Provide the [x, y] coordinate of the cell's center where the given text is located.  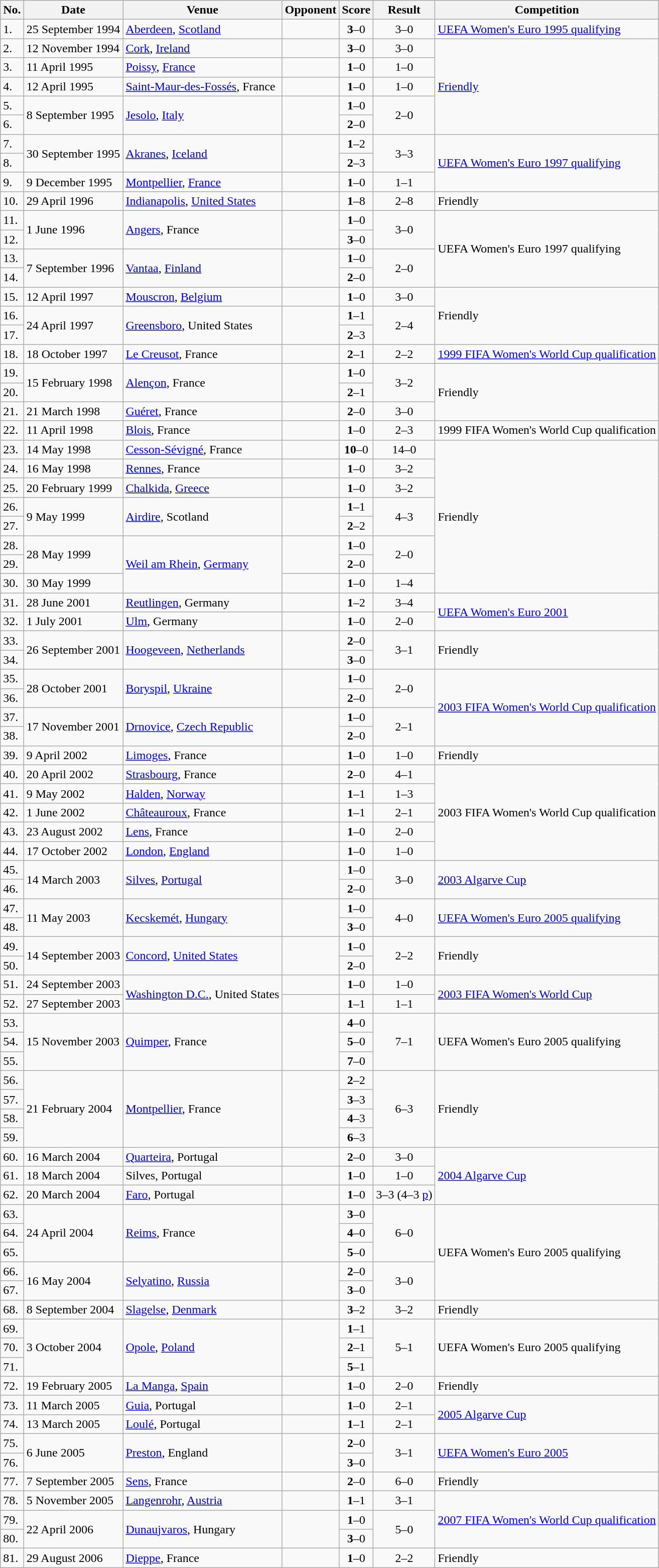
45. [12, 870]
28 October 2001 [73, 688]
73. [12, 1405]
1 July 2001 [73, 622]
19 February 2005 [73, 1386]
72. [12, 1386]
Aberdeen, Scotland [203, 29]
24 April 2004 [73, 1233]
Blois, France [203, 430]
20 April 2002 [73, 774]
La Manga, Spain [203, 1386]
3. [12, 67]
12 April 1997 [73, 297]
20 February 1999 [73, 488]
Competition [547, 10]
58. [12, 1118]
UEFA Women's Euro 2001 [547, 612]
11 April 1998 [73, 430]
43. [12, 831]
Le Creusot, France [203, 354]
1–3 [405, 793]
60. [12, 1156]
4. [12, 86]
62. [12, 1195]
49. [12, 946]
28 May 1999 [73, 554]
Quarteira, Portugal [203, 1156]
Châteauroux, France [203, 812]
68. [12, 1309]
39. [12, 755]
2003 Algarve Cup [547, 880]
40. [12, 774]
3 October 2004 [73, 1348]
4–1 [405, 774]
30 September 1995 [73, 153]
10. [12, 201]
5 November 2005 [73, 1501]
79. [12, 1520]
36. [12, 698]
54. [12, 1042]
35. [12, 679]
2005 Algarve Cup [547, 1414]
24. [12, 468]
41. [12, 793]
7 September 1996 [73, 268]
2–8 [405, 201]
Drnovice, Czech Republic [203, 727]
65. [12, 1252]
Slagelse, Denmark [203, 1309]
Vantaa, Finland [203, 268]
12 April 1995 [73, 86]
55. [12, 1061]
17 November 2001 [73, 727]
2004 Algarve Cup [547, 1175]
8. [12, 163]
Score [356, 10]
Loulé, Portugal [203, 1424]
21 February 2004 [73, 1109]
1–8 [356, 201]
8 September 2004 [73, 1309]
77. [12, 1482]
30. [12, 583]
Date [73, 10]
Halden, Norway [203, 793]
18 October 1997 [73, 354]
24 April 1997 [73, 325]
Alençon, France [203, 383]
59. [12, 1137]
81. [12, 1558]
15 November 2003 [73, 1042]
16 May 2004 [73, 1281]
17 October 2002 [73, 851]
53. [12, 1023]
22 April 2006 [73, 1529]
6 June 2005 [73, 1453]
9 May 1999 [73, 516]
9 December 1995 [73, 182]
66. [12, 1271]
67. [12, 1290]
16. [12, 316]
21 March 1998 [73, 411]
17. [12, 335]
9. [12, 182]
42. [12, 812]
75. [12, 1443]
28. [12, 545]
44. [12, 851]
10–0 [356, 449]
15. [12, 297]
23 August 2002 [73, 831]
Faro, Portugal [203, 1195]
1–4 [405, 583]
9 April 2002 [73, 755]
Dieppe, France [203, 1558]
UEFA Women's Euro 1995 qualifying [547, 29]
50. [12, 966]
Boryspil, Ukraine [203, 688]
13 March 2005 [73, 1424]
5. [12, 105]
71. [12, 1367]
Lens, France [203, 831]
7–0 [356, 1061]
Sens, France [203, 1482]
51. [12, 985]
Selyatino, Russia [203, 1281]
Opponent [311, 10]
6. [12, 125]
2003 FIFA Women's World Cup [547, 994]
Kecskemét, Hungary [203, 918]
1. [12, 29]
Airdire, Scotland [203, 516]
15 February 1998 [73, 383]
21. [12, 411]
11 March 2005 [73, 1405]
30 May 1999 [73, 583]
27. [12, 526]
29. [12, 564]
11 May 2003 [73, 918]
Washington D.C., United States [203, 994]
64. [12, 1233]
Concord, United States [203, 956]
20. [12, 392]
16 May 1998 [73, 468]
57. [12, 1099]
47. [12, 908]
14 September 2003 [73, 956]
11 April 1995 [73, 67]
32. [12, 622]
2–4 [405, 325]
7 September 2005 [73, 1482]
Venue [203, 10]
28 June 2001 [73, 602]
Langenrohr, Austria [203, 1501]
74. [12, 1424]
18 March 2004 [73, 1176]
27 September 2003 [73, 1004]
14–0 [405, 449]
1 June 1996 [73, 229]
29 August 2006 [73, 1558]
14. [12, 278]
1 June 2002 [73, 812]
18. [12, 354]
61. [12, 1176]
Weil am Rhein, Germany [203, 564]
78. [12, 1501]
Result [405, 10]
76. [12, 1463]
26 September 2001 [73, 650]
26. [12, 507]
Akranes, Iceland [203, 153]
19. [12, 373]
56. [12, 1080]
Opole, Poland [203, 1348]
31. [12, 602]
Reutlingen, Germany [203, 602]
34. [12, 660]
Saint-Maur-des-Fossés, France [203, 86]
37. [12, 717]
33. [12, 641]
14 March 2003 [73, 880]
7–1 [405, 1042]
9 May 2002 [73, 793]
London, England [203, 851]
Reims, France [203, 1233]
Jesolo, Italy [203, 115]
46. [12, 889]
Cork, Ireland [203, 48]
Cesson-Sévigné, France [203, 449]
Dunaujvaros, Hungary [203, 1529]
48. [12, 927]
Poissy, France [203, 67]
52. [12, 1004]
80. [12, 1539]
12 November 1994 [73, 48]
22. [12, 430]
3–4 [405, 602]
8 September 1995 [73, 115]
20 March 2004 [73, 1195]
Guéret, France [203, 411]
25. [12, 488]
Chalkida, Greece [203, 488]
No. [12, 10]
Guia, Portugal [203, 1405]
2. [12, 48]
69. [12, 1329]
Angers, France [203, 229]
Quimper, France [203, 1042]
2007 FIFA Women's World Cup qualification [547, 1520]
3–3 (4–3 p) [405, 1195]
13. [12, 259]
Greensboro, United States [203, 325]
Mouscron, Belgium [203, 297]
11. [12, 220]
14 May 1998 [73, 449]
UEFA Women's Euro 2005 [547, 1453]
24 September 2003 [73, 985]
Preston, England [203, 1453]
7. [12, 144]
63. [12, 1214]
12. [12, 239]
Ulm, Germany [203, 622]
29 April 1996 [73, 201]
16 March 2004 [73, 1156]
Rennes, France [203, 468]
Hoogeveen, Netherlands [203, 650]
25 September 1994 [73, 29]
Indianapolis, United States [203, 201]
23. [12, 449]
38. [12, 736]
70. [12, 1348]
Strasbourg, France [203, 774]
Limoges, France [203, 755]
